Capture the cell that displays the provided text and extract its [X, Y] central coordinate. 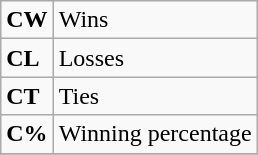
Winning percentage [155, 134]
CL [27, 58]
CT [27, 96]
Wins [155, 20]
Losses [155, 58]
CW [27, 20]
Ties [155, 96]
C% [27, 134]
